Find where the given text appears and provide that cell's center as (X, Y) coordinate. 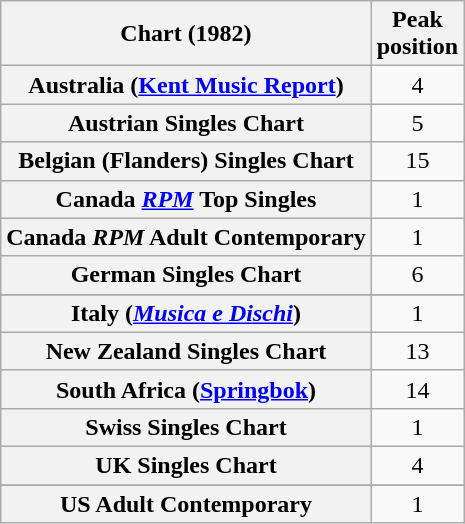
South Africa (Springbok) (186, 389)
New Zealand Singles Chart (186, 351)
Austrian Singles Chart (186, 123)
Australia (Kent Music Report) (186, 85)
Peakposition (417, 34)
6 (417, 275)
14 (417, 389)
Canada RPM Top Singles (186, 199)
13 (417, 351)
15 (417, 161)
German Singles Chart (186, 275)
Swiss Singles Chart (186, 427)
5 (417, 123)
Chart (1982) (186, 34)
Canada RPM Adult Contemporary (186, 237)
UK Singles Chart (186, 465)
Belgian (Flanders) Singles Chart (186, 161)
Italy (Musica e Dischi) (186, 313)
US Adult Contemporary (186, 503)
